Search for the cell housing the specified text and yield its [X, Y] center coordinate. 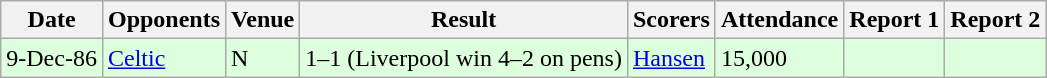
Opponents [164, 20]
1–1 (Liverpool win 4–2 on pens) [464, 58]
Report 2 [996, 20]
N [263, 58]
Celtic [164, 58]
Attendance [779, 20]
9-Dec-86 [52, 58]
Report 1 [894, 20]
Scorers [671, 20]
15,000 [779, 58]
Venue [263, 20]
Result [464, 20]
Hansen [671, 58]
Date [52, 20]
